Determine the [X, Y] coordinate at the center of the cell enclosing the given text.  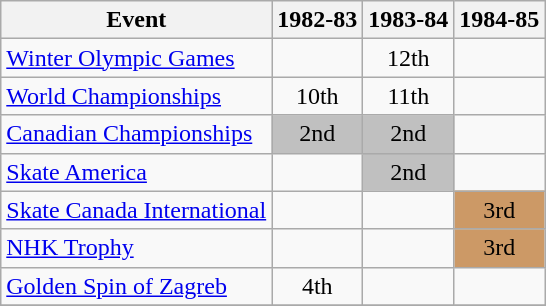
Event [136, 20]
12th [408, 58]
1983-84 [408, 20]
Skate Canada International [136, 210]
NHK Trophy [136, 248]
Canadian Championships [136, 134]
Winter Olympic Games [136, 58]
10th [318, 96]
1982-83 [318, 20]
1984-85 [500, 20]
Skate America [136, 172]
11th [408, 96]
World Championships [136, 96]
Golden Spin of Zagreb [136, 286]
4th [318, 286]
